Find where the given text appears and provide that cell's center as [X, Y] coordinate. 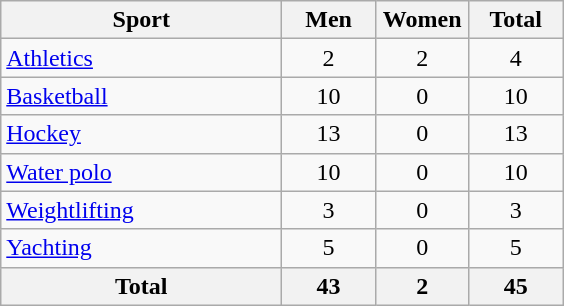
45 [516, 286]
Sport [142, 20]
4 [516, 58]
Athletics [142, 58]
Women [422, 20]
Men [329, 20]
Yachting [142, 248]
43 [329, 286]
Hockey [142, 134]
Water polo [142, 172]
Weightlifting [142, 210]
Basketball [142, 96]
